Find where the given text appears and provide that cell's center as (x, y) coordinate. 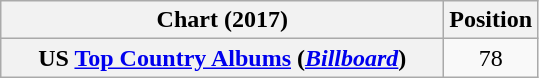
Chart (2017) (222, 20)
Position (491, 20)
US Top Country Albums (Billboard) (222, 58)
78 (491, 58)
